From the cell containing the given text, extract its center point as (x, y) coordinate. 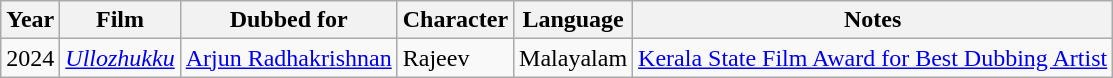
Year (30, 20)
Language (574, 20)
Dubbed for (288, 20)
Kerala State Film Award for Best Dubbing Artist (873, 58)
Malayalam (574, 58)
Ullozhukku (120, 58)
Notes (873, 20)
Arjun Radhakrishnan (288, 58)
Character (455, 20)
Rajeev (455, 58)
Film (120, 20)
2024 (30, 58)
